Determine the (x, y) coordinate at the center of the cell enclosing the given text.  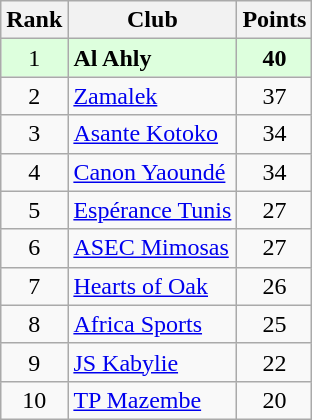
TP Mazembe (152, 400)
Rank (34, 20)
Espérance Tunis (152, 210)
Points (274, 20)
4 (34, 172)
Canon Yaoundé (152, 172)
40 (274, 58)
Al Ahly (152, 58)
Hearts of Oak (152, 286)
Asante Kotoko (152, 134)
JS Kabylie (152, 362)
Zamalek (152, 96)
Africa Sports (152, 324)
6 (34, 248)
3 (34, 134)
2 (34, 96)
22 (274, 362)
10 (34, 400)
Club (152, 20)
8 (34, 324)
20 (274, 400)
9 (34, 362)
37 (274, 96)
1 (34, 58)
5 (34, 210)
7 (34, 286)
26 (274, 286)
25 (274, 324)
ASEC Mimosas (152, 248)
